Extract the [X, Y] coordinate from the center of the cell holding the provided text.  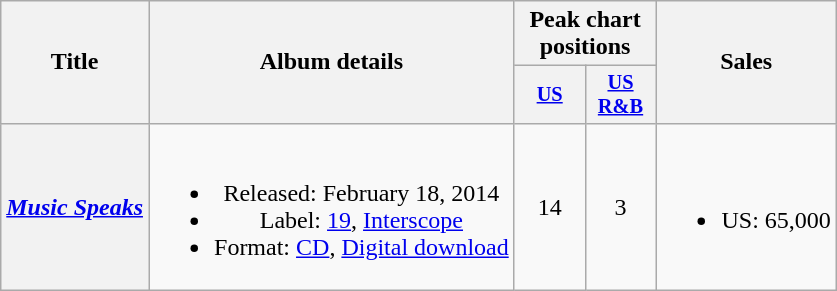
Sales [746, 62]
Album details [331, 62]
Music Speaks [75, 206]
3 [620, 206]
14 [550, 206]
US [550, 95]
Title [75, 62]
US: 65,000 [746, 206]
USR&B [620, 95]
Released: February 18, 2014Label: 19, InterscopeFormat: CD, Digital download [331, 206]
Peak chart positions [585, 34]
